Return (X, Y) of the center of cell containing provided text 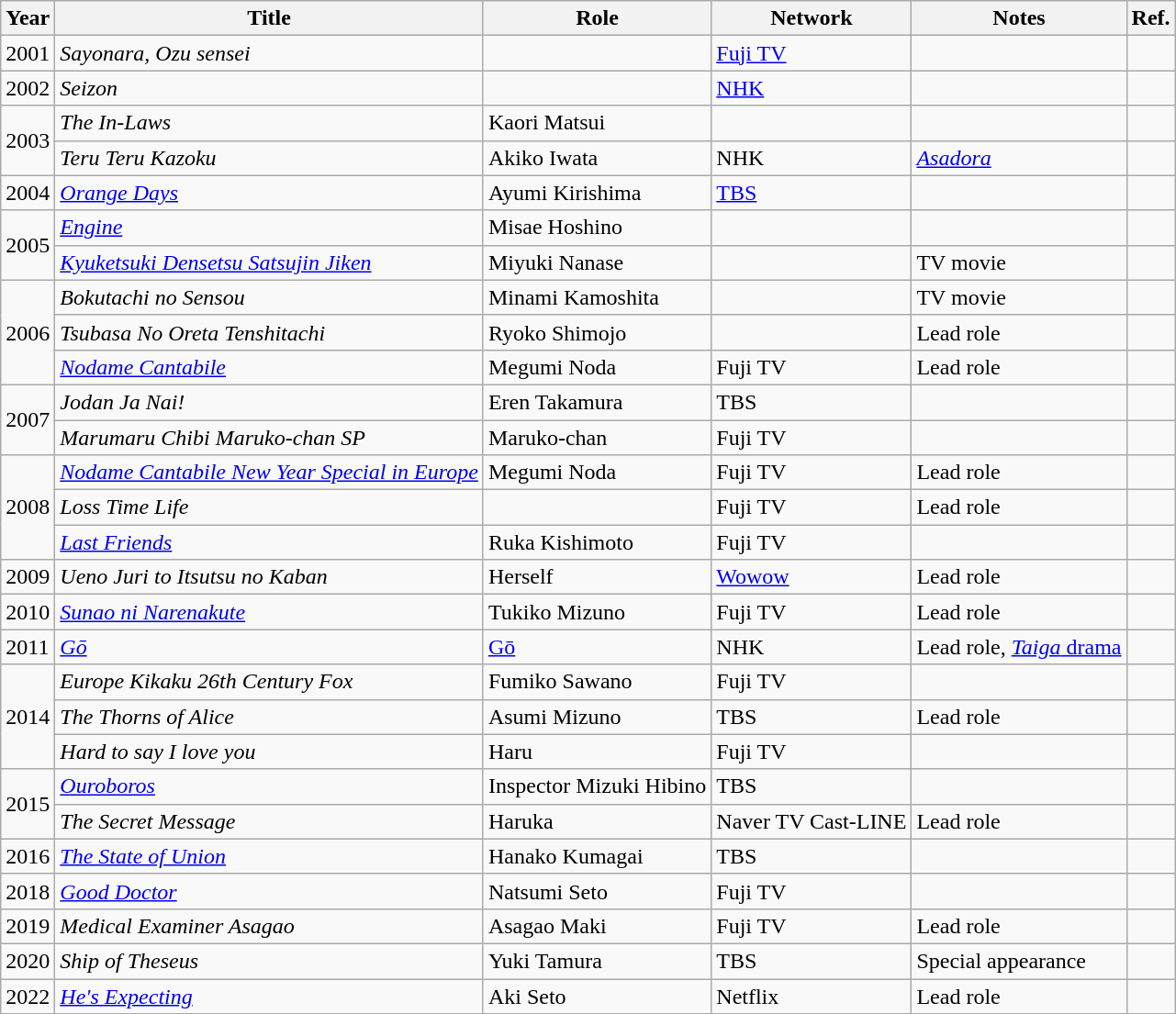
Lead role, Taiga drama (1019, 647)
2019 (28, 926)
Naver TV Cast-LINE (812, 821)
Hard to say I love you (270, 752)
Haruka (597, 821)
2020 (28, 961)
Haru (597, 752)
Loss Time Life (270, 507)
Europe Kikaku 26th Century Fox (270, 682)
Yuki Tamura (597, 961)
Ref. (1151, 18)
Fumiko Sawano (597, 682)
Orange Days (270, 193)
Ayumi Kirishima (597, 193)
Ouroboros (270, 786)
Sayonara, Ozu sensei (270, 53)
Miyuki Nanase (597, 262)
Ship of Theseus (270, 961)
2001 (28, 53)
Tukiko Mizuno (597, 612)
Nodame Cantabile New Year Special in Europe (270, 473)
The State of Union (270, 856)
The In-Laws (270, 123)
Asagao Maki (597, 926)
2005 (28, 245)
Kaori Matsui (597, 123)
Ryoko Shimojo (597, 332)
2011 (28, 647)
Kyuketsuki Densetsu Satsujin Jiken (270, 262)
Special appearance (1019, 961)
Akiko Iwata (597, 158)
Notes (1019, 18)
2010 (28, 612)
Maruko-chan (597, 438)
2022 (28, 996)
Seizon (270, 88)
2008 (28, 507)
Natsumi Seto (597, 891)
2015 (28, 804)
Role (597, 18)
2003 (28, 140)
Ruka Kishimoto (597, 542)
Sunao ni Narenakute (270, 612)
2009 (28, 577)
Bokutachi no Sensou (270, 297)
The Secret Message (270, 821)
Asumi Mizuno (597, 717)
2016 (28, 856)
Wowow (812, 577)
2018 (28, 891)
Asadora (1019, 158)
Jodan Ja Nai! (270, 402)
Hanako Kumagai (597, 856)
Marumaru Chibi Maruko-chan SP (270, 438)
Last Friends (270, 542)
Network (812, 18)
He's Expecting (270, 996)
Medical Examiner Asagao (270, 926)
Aki Seto (597, 996)
Misae Hoshino (597, 228)
2007 (28, 419)
Minami Kamoshita (597, 297)
Herself (597, 577)
Eren Takamura (597, 402)
2006 (28, 332)
Netflix (812, 996)
2004 (28, 193)
Tsubasa No Oreta Tenshitachi (270, 332)
Engine (270, 228)
Inspector Mizuki Hibino (597, 786)
The Thorns of Alice (270, 717)
Nodame Cantabile (270, 367)
2002 (28, 88)
Year (28, 18)
Teru Teru Kazoku (270, 158)
Title (270, 18)
Ueno Juri to Itsutsu no Kaban (270, 577)
Good Doctor (270, 891)
2014 (28, 717)
